Search for the cell housing the specified text and yield its (X, Y) center coordinate. 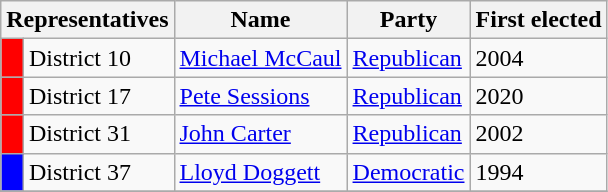
2002 (538, 134)
District 17 (98, 96)
Democratic (408, 172)
Party (408, 20)
John Carter (260, 134)
Lloyd Doggett (260, 172)
2004 (538, 58)
Representatives (88, 20)
District 37 (98, 172)
1994 (538, 172)
Name (260, 20)
2020 (538, 96)
Michael McCaul (260, 58)
District 31 (98, 134)
Pete Sessions (260, 96)
First elected (538, 20)
District 10 (98, 58)
